Return [x, y] of the center of cell containing provided text 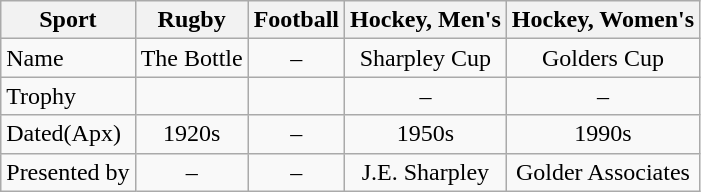
Golders Cup [602, 58]
Sport [68, 20]
The Bottle [192, 58]
1950s [426, 134]
Hockey, Women's [602, 20]
Name [68, 58]
Hockey, Men's [426, 20]
Football [296, 20]
Dated(Apx) [68, 134]
J.E. Sharpley [426, 172]
Golder Associates [602, 172]
Rugby [192, 20]
Trophy [68, 96]
1920s [192, 134]
Presented by [68, 172]
1990s [602, 134]
Sharpley Cup [426, 58]
